Extract the [x, y] coordinate from the center of the cell holding the provided text.  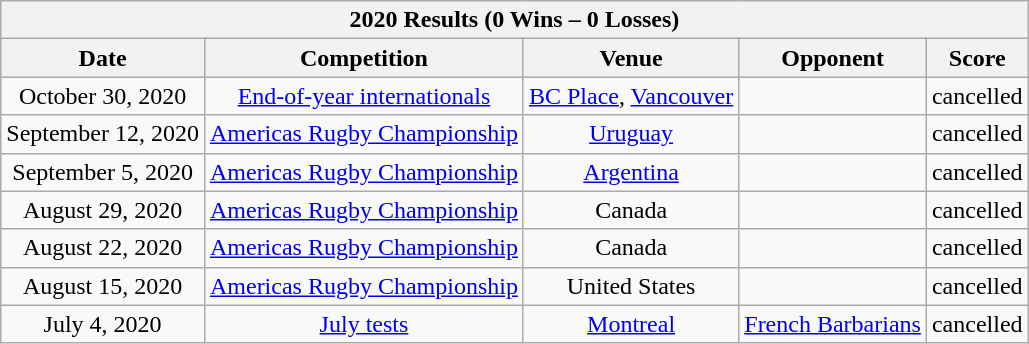
French Barbarians [833, 324]
United States [630, 286]
July 4, 2020 [103, 324]
Uruguay [630, 134]
Montreal [630, 324]
August 15, 2020 [103, 286]
2020 Results (0 Wins – 0 Losses) [514, 20]
Opponent [833, 58]
September 5, 2020 [103, 172]
BC Place, Vancouver [630, 96]
September 12, 2020 [103, 134]
Date [103, 58]
August 29, 2020 [103, 210]
Argentina [630, 172]
Venue [630, 58]
October 30, 2020 [103, 96]
Competition [364, 58]
July tests [364, 324]
End-of-year internationals [364, 96]
August 22, 2020 [103, 248]
Score [977, 58]
